Locate the cell with the specified text and output its (X, Y) center coordinate. 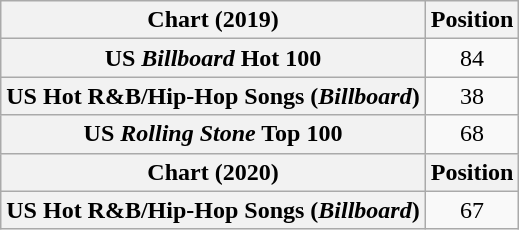
84 (472, 58)
Chart (2020) (213, 172)
US Billboard Hot 100 (213, 58)
67 (472, 210)
38 (472, 96)
68 (472, 134)
Chart (2019) (213, 20)
US Rolling Stone Top 100 (213, 134)
